Determine the (x, y) coordinate at the center of the cell enclosing the given text.  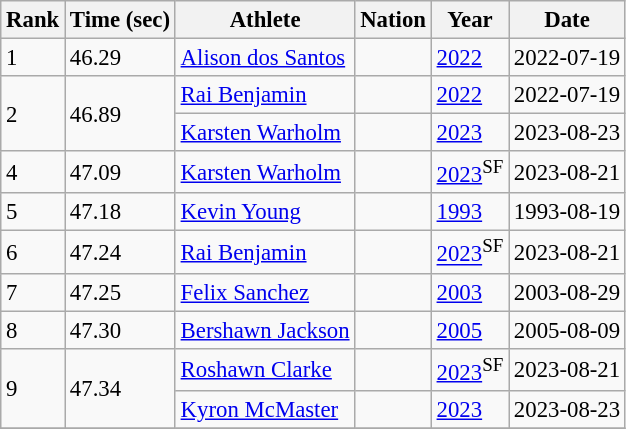
1 (33, 58)
47.34 (120, 388)
6 (33, 252)
1993 (470, 213)
1993-08-19 (568, 213)
Rank (33, 20)
2 (33, 114)
4 (33, 172)
47.09 (120, 172)
2003-08-29 (568, 292)
Year (470, 20)
46.89 (120, 114)
47.30 (120, 330)
Alison dos Santos (265, 58)
2003 (470, 292)
Nation (393, 20)
2005-08-09 (568, 330)
Kyron McMaster (265, 410)
47.18 (120, 213)
47.24 (120, 252)
47.25 (120, 292)
9 (33, 388)
Date (568, 20)
Roshawn Clarke (265, 369)
7 (33, 292)
Bershawn Jackson (265, 330)
46.29 (120, 58)
5 (33, 213)
Kevin Young (265, 213)
2005 (470, 330)
8 (33, 330)
Felix Sanchez (265, 292)
Athlete (265, 20)
Time (sec) (120, 20)
